Identify which cell holds the provided text, then report its [X, Y] central coordinate. 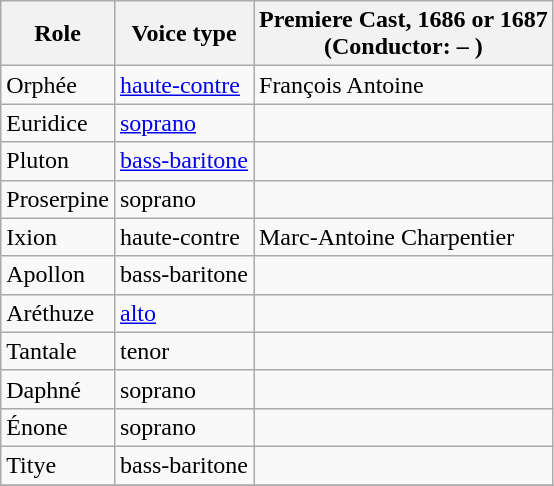
Marc-Antoine Charpentier [404, 237]
Apollon [58, 275]
tenor [184, 351]
Proserpine [58, 199]
Tantale [58, 351]
Premiere Cast, 1686 or 1687(Conductor: – ) [404, 34]
Ixion [58, 237]
Titye [58, 465]
Aréthuze [58, 313]
Pluton [58, 161]
Euridice [58, 123]
alto [184, 313]
Voice type [184, 34]
Daphné [58, 389]
Role [58, 34]
Orphée [58, 85]
François Antoine [404, 85]
Énone [58, 427]
